Detect which cell encompasses the target text, then output its [X, Y] center coordinate. 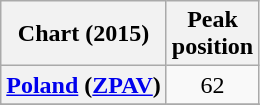
Poland (ZPAV) [84, 85]
62 [212, 85]
Chart (2015) [84, 34]
Peakposition [212, 34]
